Detect which cell encompasses the target text, then output its (x, y) center coordinate. 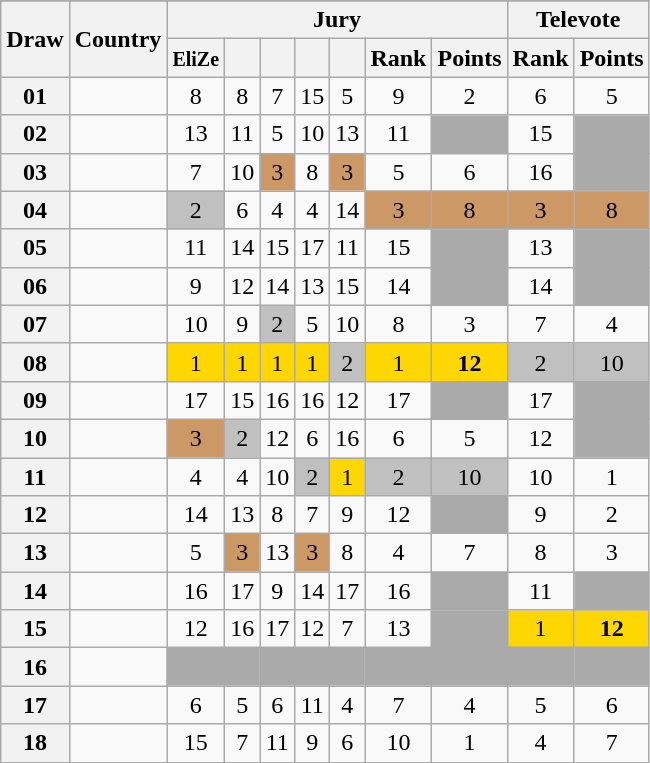
Jury (337, 20)
06 (35, 286)
05 (35, 248)
01 (35, 96)
02 (35, 134)
Draw (35, 39)
18 (35, 743)
04 (35, 210)
03 (35, 172)
EliZe (196, 58)
09 (35, 400)
08 (35, 362)
Country (118, 39)
07 (35, 324)
Televote (578, 20)
